Output the [X, Y] coordinate of the center of the cell containing the given text.  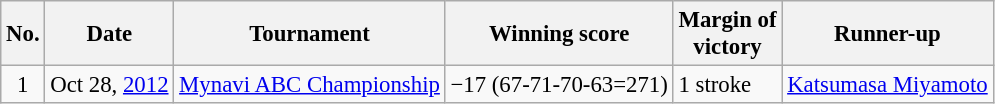
Oct 28, 2012 [110, 85]
1 stroke [728, 85]
Runner-up [888, 34]
Mynavi ABC Championship [310, 85]
Margin ofvictory [728, 34]
1 [23, 85]
Katsumasa Miyamoto [888, 85]
Tournament [310, 34]
Winning score [559, 34]
Date [110, 34]
−17 (67-71-70-63=271) [559, 85]
No. [23, 34]
